Identify which cell holds the provided text, then report its (x, y) central coordinate. 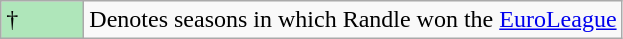
† (42, 20)
Denotes seasons in which Randle won the EuroLeague (353, 20)
